Determine the (X, Y) coordinate at the center of the cell enclosing the given text.  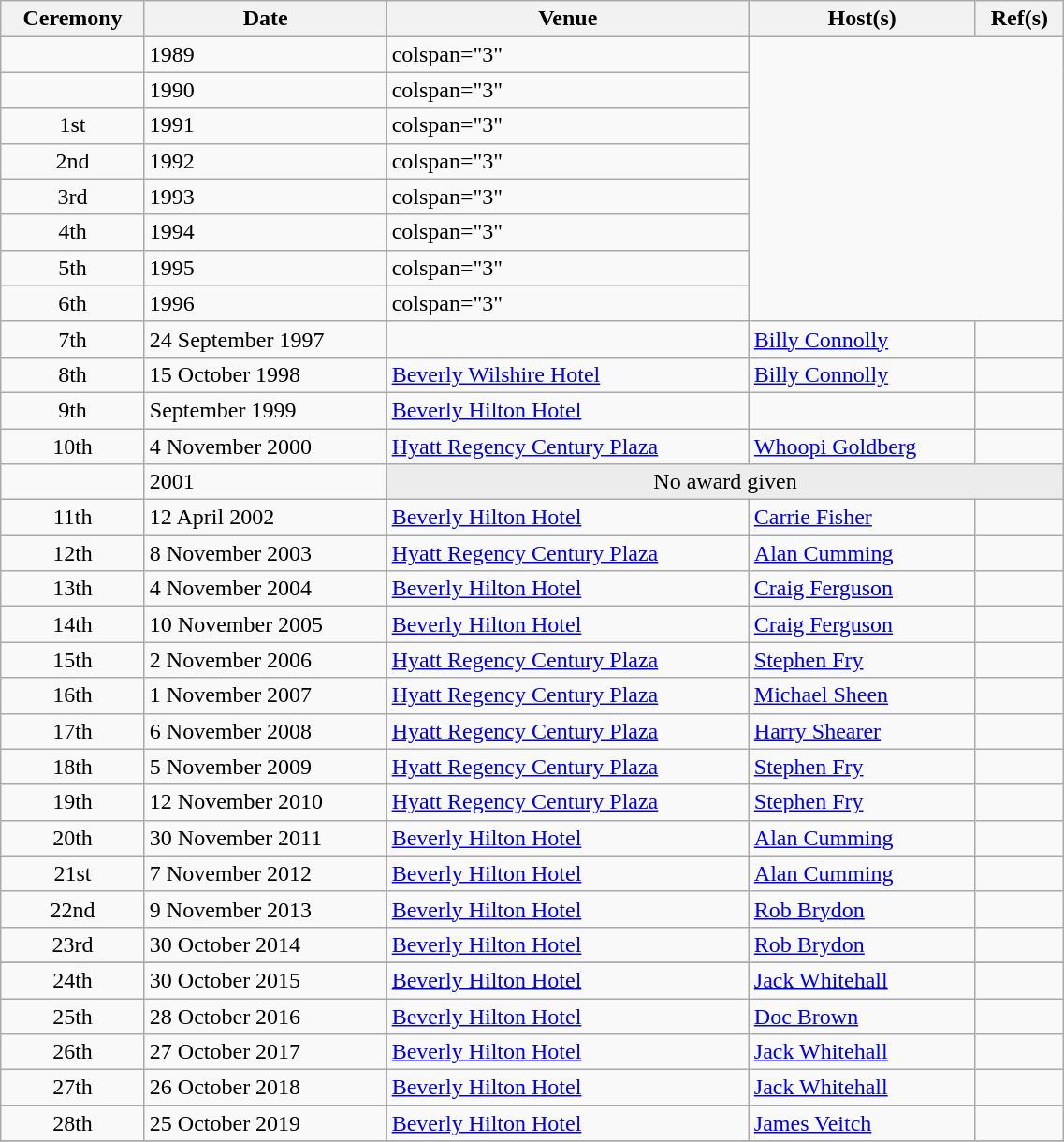
Venue (567, 19)
Host(s) (862, 19)
12th (73, 553)
10th (73, 447)
1989 (266, 54)
17th (73, 731)
1995 (266, 268)
1992 (266, 161)
2 November 2006 (266, 660)
Doc Brown (862, 1016)
1st (73, 125)
23rd (73, 944)
4 November 2000 (266, 447)
3rd (73, 197)
4 November 2004 (266, 589)
30 October 2015 (266, 980)
12 April 2002 (266, 518)
9 November 2013 (266, 909)
1996 (266, 303)
8 November 2003 (266, 553)
11th (73, 518)
6th (73, 303)
September 1999 (266, 410)
Date (266, 19)
28 October 2016 (266, 1016)
13th (73, 589)
9th (73, 410)
2nd (73, 161)
15th (73, 660)
4th (73, 232)
Whoopi Goldberg (862, 447)
6 November 2008 (266, 731)
Michael Sheen (862, 695)
16th (73, 695)
Ref(s) (1020, 19)
24 September 1997 (266, 339)
20th (73, 838)
10 November 2005 (266, 624)
26th (73, 1052)
James Veitch (862, 1123)
30 October 2014 (266, 944)
26 October 2018 (266, 1088)
27th (73, 1088)
No award given (725, 482)
8th (73, 374)
1 November 2007 (266, 695)
2001 (266, 482)
1991 (266, 125)
14th (73, 624)
7th (73, 339)
12 November 2010 (266, 802)
1994 (266, 232)
18th (73, 767)
30 November 2011 (266, 838)
Ceremony (73, 19)
5 November 2009 (266, 767)
5th (73, 268)
Harry Shearer (862, 731)
27 October 2017 (266, 1052)
1990 (266, 90)
15 October 1998 (266, 374)
24th (73, 980)
Beverly Wilshire Hotel (567, 374)
25th (73, 1016)
22nd (73, 909)
28th (73, 1123)
25 October 2019 (266, 1123)
21st (73, 873)
19th (73, 802)
Carrie Fisher (862, 518)
7 November 2012 (266, 873)
1993 (266, 197)
